Detect which cell encompasses the target text, then output its (x, y) center coordinate. 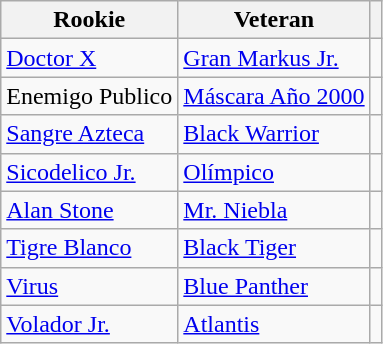
Sicodelico Jr. (90, 172)
Blue Panther (274, 286)
Olímpico (274, 172)
Máscara Año 2000 (274, 96)
Virus (90, 286)
Mr. Niebla (274, 210)
Atlantis (274, 324)
Black Warrior (274, 134)
Veteran (274, 20)
Gran Markus Jr. (274, 58)
Alan Stone (90, 210)
Volador Jr. (90, 324)
Rookie (90, 20)
Enemigo Publico (90, 96)
Doctor X (90, 58)
Black Tiger (274, 248)
Sangre Azteca (90, 134)
Tigre Blanco (90, 248)
